Find where the given text appears and provide that cell's center as (x, y) coordinate. 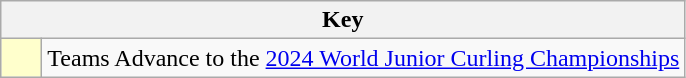
Teams Advance to the 2024 World Junior Curling Championships (364, 58)
Key (343, 20)
